Provide the (x, y) coordinate of the cell's center where the given text is located.  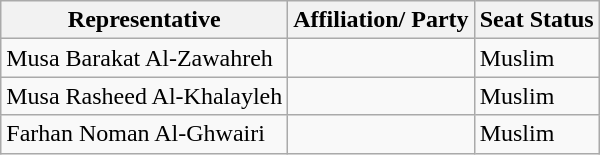
Representative (144, 20)
Farhan Noman Al-Ghwairi (144, 134)
Seat Status (536, 20)
Musa Rasheed Al-Khalayleh (144, 96)
Musa Barakat Al-Zawahreh (144, 58)
Affiliation/ Party (381, 20)
